Scan for the cell matching the given text and deliver its (X, Y) coordinate at center. 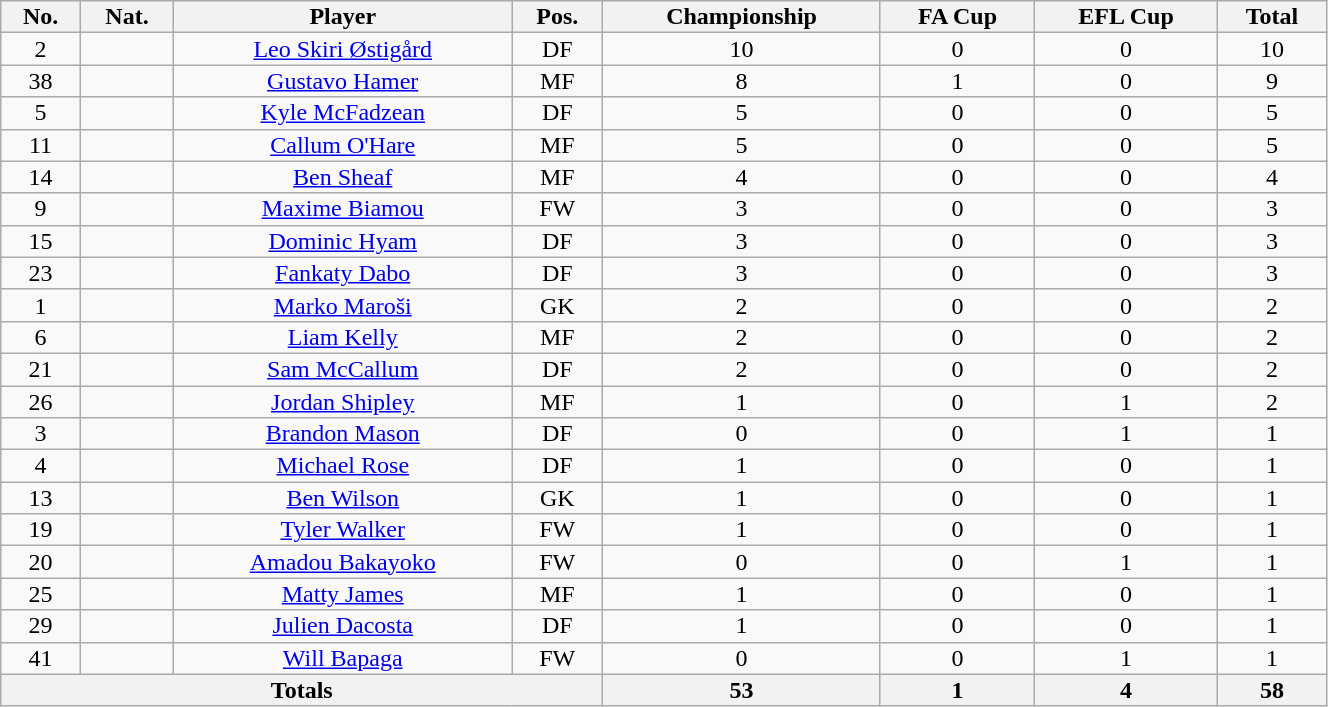
Maxime Biamou (343, 209)
Callum O'Hare (343, 145)
Marko Maroši (343, 305)
Pos. (558, 17)
13 (41, 498)
21 (41, 369)
Dominic Hyam (343, 241)
Championship (742, 17)
Tyler Walker (343, 530)
Ben Wilson (343, 498)
Jordan Shipley (343, 402)
15 (41, 241)
41 (41, 658)
Michael Rose (343, 466)
Nat. (126, 17)
Matty James (343, 594)
11 (41, 145)
6 (41, 337)
Totals (302, 690)
Brandon Mason (343, 434)
No. (41, 17)
FA Cup (957, 17)
23 (41, 273)
58 (1272, 690)
29 (41, 626)
Amadou Bakayoko (343, 562)
26 (41, 402)
20 (41, 562)
Player (343, 17)
Gustavo Hamer (343, 81)
Fankaty Dabo (343, 273)
25 (41, 594)
Kyle McFadzean (343, 113)
53 (742, 690)
Will Bapaga (343, 658)
EFL Cup (1126, 17)
Julien Dacosta (343, 626)
Liam Kelly (343, 337)
Leo Skiri Østigård (343, 49)
8 (742, 81)
19 (41, 530)
38 (41, 81)
Total (1272, 17)
14 (41, 177)
Sam McCallum (343, 369)
Ben Sheaf (343, 177)
